From the cell containing the given text, extract its center point as [X, Y] coordinate. 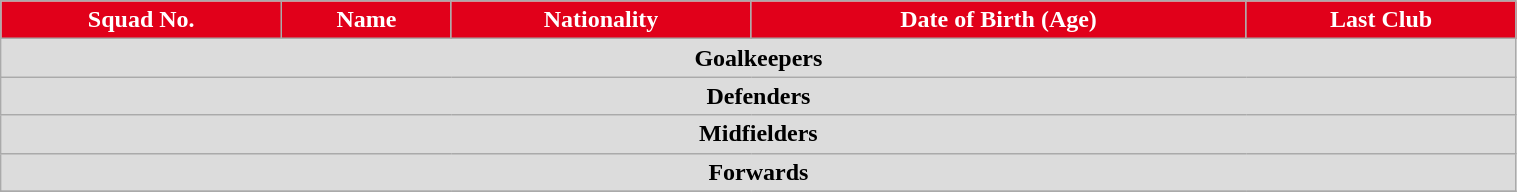
Date of Birth (Age) [998, 20]
Squad No. [142, 20]
Last Club [1381, 20]
Midfielders [758, 134]
Forwards [758, 172]
Nationality [601, 20]
Name [366, 20]
Defenders [758, 96]
Goalkeepers [758, 58]
